Detect which cell encompasses the target text, then output its [X, Y] center coordinate. 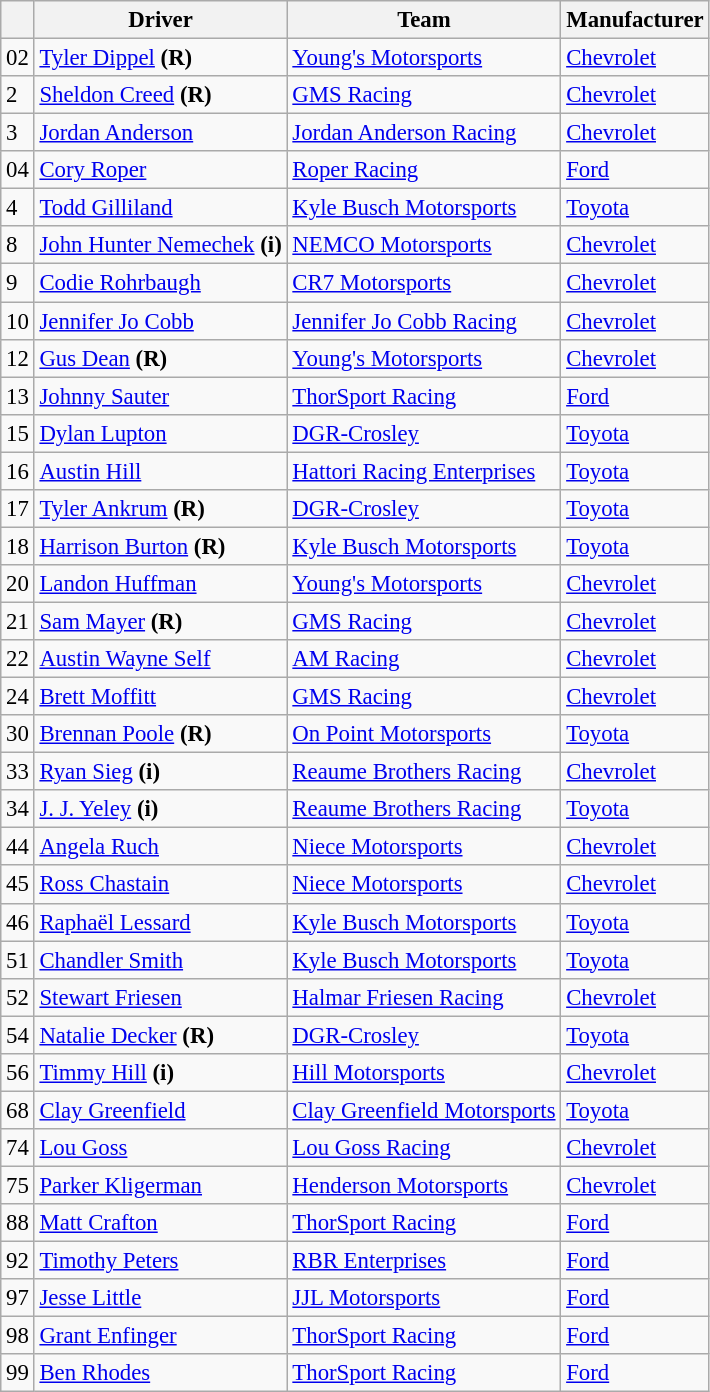
Driver [160, 20]
Raphaël Lessard [160, 922]
Parker Kligerman [160, 1185]
Jordan Anderson [160, 133]
9 [18, 283]
22 [18, 659]
54 [18, 1035]
88 [18, 1223]
17 [18, 509]
Manufacturer [635, 20]
Jennifer Jo Cobb Racing [424, 321]
3 [18, 133]
Hattori Racing Enterprises [424, 471]
Dylan Lupton [160, 433]
Natalie Decker (R) [160, 1035]
Jennifer Jo Cobb [160, 321]
John Hunter Nemechek (i) [160, 245]
Clay Greenfield [160, 1110]
Gus Dean (R) [160, 358]
75 [18, 1185]
44 [18, 847]
24 [18, 697]
74 [18, 1148]
Jordan Anderson Racing [424, 133]
99 [18, 1373]
JJL Motorsports [424, 1298]
Angela Ruch [160, 847]
Stewart Friesen [160, 997]
Austin Wayne Self [160, 659]
Harrison Burton (R) [160, 546]
Todd Gilliland [160, 208]
Tyler Dippel (R) [160, 58]
Timmy Hill (i) [160, 1073]
Timothy Peters [160, 1261]
92 [18, 1261]
02 [18, 58]
Johnny Sauter [160, 396]
Ross Chastain [160, 885]
Brennan Poole (R) [160, 734]
46 [18, 922]
Team [424, 20]
Hill Motorsports [424, 1073]
J. J. Yeley (i) [160, 809]
On Point Motorsports [424, 734]
AM Racing [424, 659]
Ryan Sieg (i) [160, 772]
Clay Greenfield Motorsports [424, 1110]
Matt Crafton [160, 1223]
30 [18, 734]
Brett Moffitt [160, 697]
8 [18, 245]
98 [18, 1336]
04 [18, 170]
45 [18, 885]
Ben Rhodes [160, 1373]
Codie Rohrbaugh [160, 283]
52 [18, 997]
Austin Hill [160, 471]
21 [18, 621]
CR7 Motorsports [424, 283]
Sam Mayer (R) [160, 621]
Henderson Motorsports [424, 1185]
16 [18, 471]
2 [18, 95]
4 [18, 208]
Cory Roper [160, 170]
Lou Goss [160, 1148]
97 [18, 1298]
Tyler Ankrum (R) [160, 509]
NEMCO Motorsports [424, 245]
20 [18, 584]
56 [18, 1073]
Grant Enfinger [160, 1336]
13 [18, 396]
34 [18, 809]
RBR Enterprises [424, 1261]
Sheldon Creed (R) [160, 95]
10 [18, 321]
51 [18, 960]
Roper Racing [424, 170]
Chandler Smith [160, 960]
Jesse Little [160, 1298]
Landon Huffman [160, 584]
68 [18, 1110]
Lou Goss Racing [424, 1148]
15 [18, 433]
12 [18, 358]
Halmar Friesen Racing [424, 997]
18 [18, 546]
33 [18, 772]
